Pinpoint the cell where the given text exists, returning its [X, Y] midpoint coordinate. 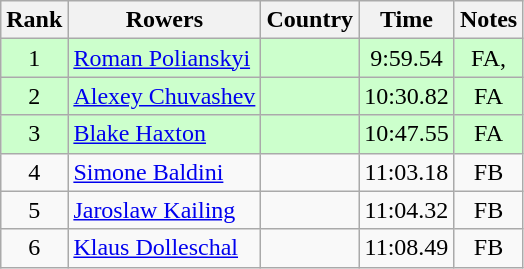
Rowers [164, 20]
Alexey Chuvashev [164, 96]
10:30.82 [407, 96]
Rank [34, 20]
11:08.49 [407, 248]
Roman Polianskyi [164, 58]
Blake Haxton [164, 134]
FA, [488, 58]
Simone Baldini [164, 172]
Klaus Dolleschal [164, 248]
Country [310, 20]
6 [34, 248]
10:47.55 [407, 134]
Notes [488, 20]
2 [34, 96]
Jaroslaw Kailing [164, 210]
4 [34, 172]
Time [407, 20]
9:59.54 [407, 58]
11:04.32 [407, 210]
1 [34, 58]
3 [34, 134]
5 [34, 210]
11:03.18 [407, 172]
